Output the (X, Y) coordinate of the center of the cell containing the given text.  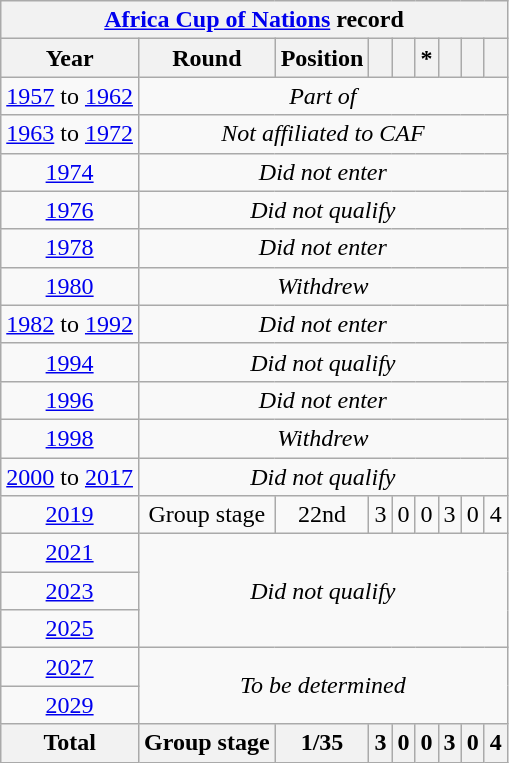
Position (322, 58)
1976 (70, 210)
1957 to 1962 (70, 96)
2023 (70, 591)
* (426, 58)
2029 (70, 705)
Not affiliated to CAF (322, 134)
2000 to 2017 (70, 477)
2019 (70, 515)
1980 (70, 286)
Round (206, 58)
1978 (70, 248)
Part of (322, 96)
Africa Cup of Nations record (254, 20)
1994 (70, 362)
1/35 (322, 743)
2021 (70, 553)
Year (70, 58)
22nd (322, 515)
Total (70, 743)
1963 to 1972 (70, 134)
1996 (70, 400)
2025 (70, 629)
To be determined (322, 686)
1982 to 1992 (70, 324)
1998 (70, 438)
1974 (70, 172)
2027 (70, 667)
